Capture the cell that displays the provided text and extract its [X, Y] central coordinate. 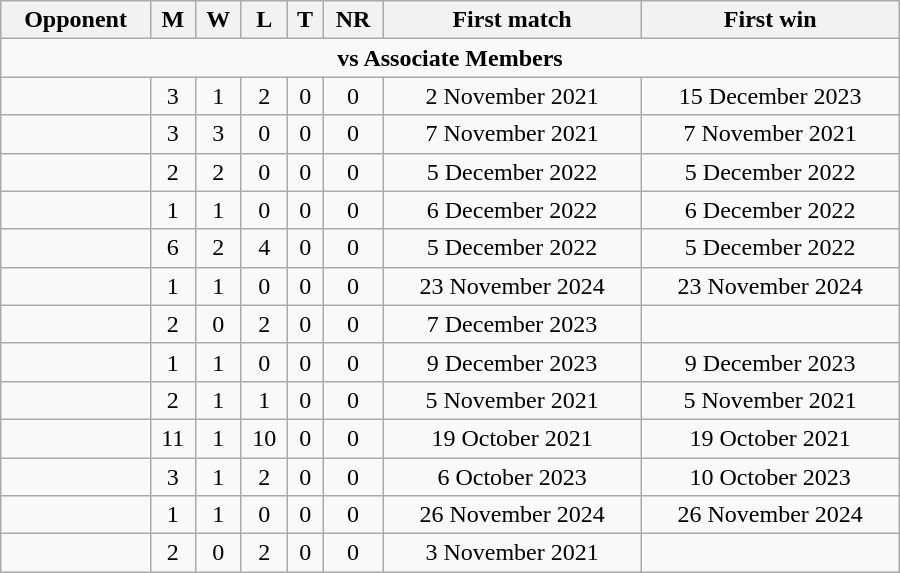
Opponent [76, 20]
2 November 2021 [512, 96]
10 [264, 438]
First win [770, 20]
7 December 2023 [512, 324]
L [264, 20]
T [305, 20]
First match [512, 20]
4 [264, 248]
6 October 2023 [512, 477]
NR [353, 20]
M [172, 20]
W [218, 20]
vs Associate Members [450, 58]
6 [172, 248]
3 November 2021 [512, 553]
15 December 2023 [770, 96]
10 October 2023 [770, 477]
11 [172, 438]
